Scan for the cell matching the given text and deliver its [x, y] coordinate at center. 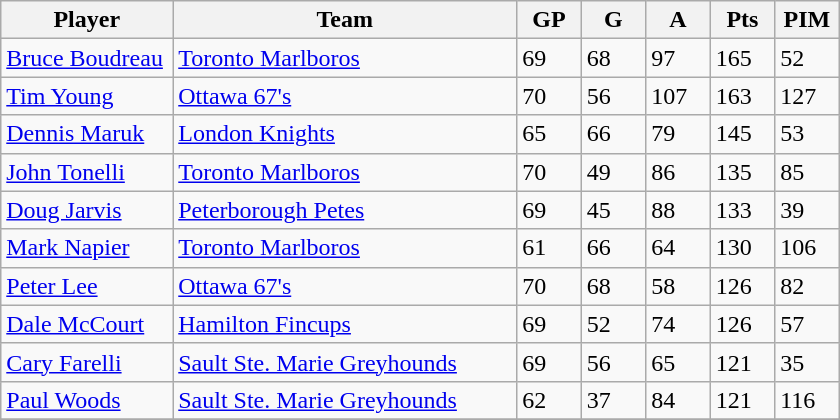
53 [807, 134]
Dale McCourt [87, 324]
145 [742, 134]
Doug Jarvis [87, 210]
58 [678, 286]
London Knights [345, 134]
62 [549, 400]
64 [678, 248]
135 [742, 172]
Tim Young [87, 96]
37 [613, 400]
John Tonelli [87, 172]
49 [613, 172]
45 [613, 210]
127 [807, 96]
Team [345, 20]
82 [807, 286]
61 [549, 248]
130 [742, 248]
35 [807, 362]
57 [807, 324]
133 [742, 210]
G [613, 20]
Peter Lee [87, 286]
74 [678, 324]
Cary Farelli [87, 362]
Dennis Maruk [87, 134]
Hamilton Fincups [345, 324]
Mark Napier [87, 248]
106 [807, 248]
Peterborough Petes [345, 210]
Player [87, 20]
A [678, 20]
GP [549, 20]
39 [807, 210]
PIM [807, 20]
Pts [742, 20]
Paul Woods [87, 400]
97 [678, 58]
165 [742, 58]
163 [742, 96]
79 [678, 134]
Bruce Boudreau [87, 58]
86 [678, 172]
88 [678, 210]
107 [678, 96]
85 [807, 172]
116 [807, 400]
84 [678, 400]
